Determine the (x, y) coordinate at the center of the cell enclosing the given text.  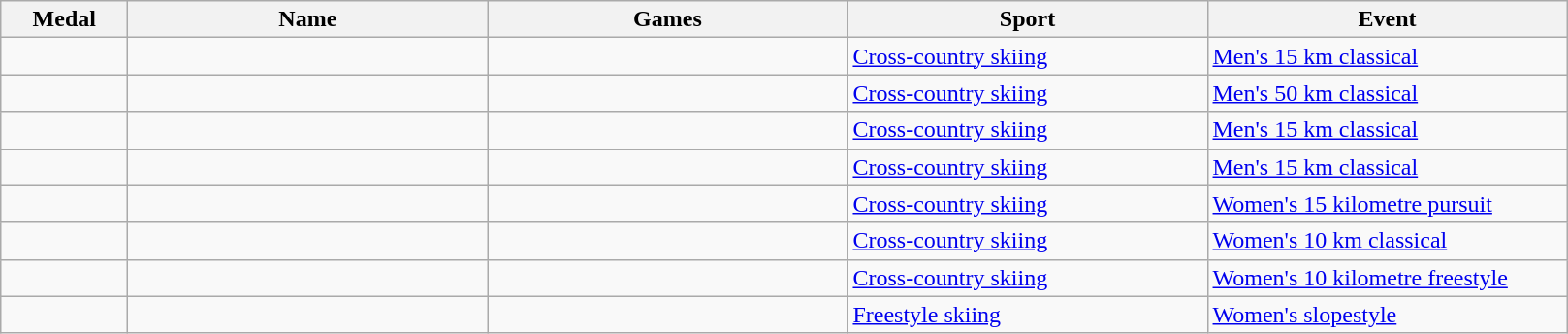
Event (1387, 19)
Sport (1028, 19)
Women's 10 kilometre freestyle (1387, 278)
Name (308, 19)
Women's 15 kilometre pursuit (1387, 204)
Women's 10 km classical (1387, 241)
Men's 50 km classical (1387, 93)
Medal (64, 19)
Freestyle skiing (1028, 315)
Games (667, 19)
Women's slopestyle (1387, 315)
